Capture the cell that displays the provided text and extract its (X, Y) central coordinate. 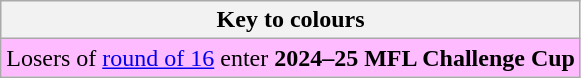
Losers of round of 16 enter 2024–25 MFL Challenge Cup (291, 58)
Key to colours (291, 20)
